Pinpoint the cell where the given text exists, returning its (X, Y) midpoint coordinate. 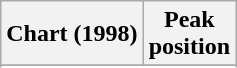
Peakposition (189, 34)
Chart (1998) (72, 34)
